Detect which cell encompasses the target text, then output its [x, y] center coordinate. 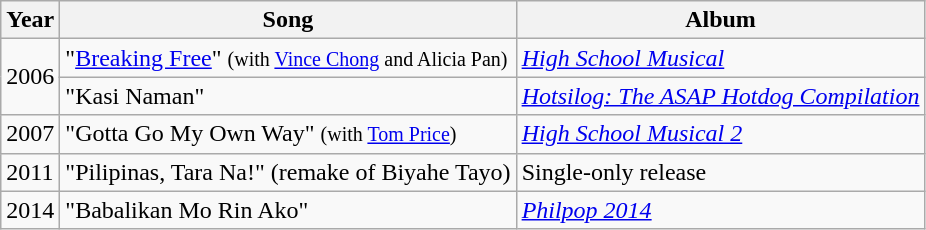
2011 [30, 172]
2014 [30, 210]
Hotsilog: The ASAP Hotdog Compilation [720, 96]
Song [288, 20]
Year [30, 20]
2007 [30, 134]
2006 [30, 77]
"Babalikan Mo Rin Ako" [288, 210]
Philpop 2014 [720, 210]
"Gotta Go My Own Way" (with Tom Price) [288, 134]
"Kasi Naman" [288, 96]
High School Musical 2 [720, 134]
Album [720, 20]
Single-only release [720, 172]
"Breaking Free" (with Vince Chong and Alicia Pan) [288, 58]
"Pilipinas, Tara Na!" (remake of Biyahe Tayo) [288, 172]
High School Musical [720, 58]
